Detect which cell encompasses the target text, then output its [x, y] center coordinate. 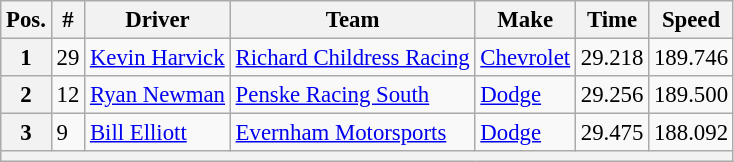
188.092 [692, 133]
Richard Childress Racing [352, 58]
Time [612, 20]
Kevin Harvick [158, 58]
189.746 [692, 58]
29 [68, 58]
Chevrolet [525, 58]
2 [26, 95]
Evernham Motorsports [352, 133]
Driver [158, 20]
1 [26, 58]
29.218 [612, 58]
9 [68, 133]
3 [26, 133]
12 [68, 95]
Team [352, 20]
Bill Elliott [158, 133]
Ryan Newman [158, 95]
Penske Racing South [352, 95]
189.500 [692, 95]
Speed [692, 20]
Make [525, 20]
Pos. [26, 20]
# [68, 20]
29.256 [612, 95]
29.475 [612, 133]
